Scan for the cell matching the given text and deliver its [x, y] coordinate at center. 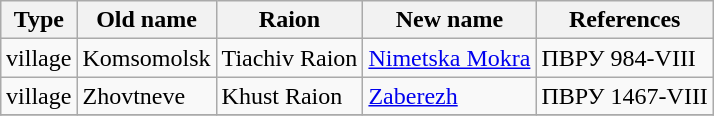
Komsomolsk [146, 58]
Nimetska Mokra [450, 58]
References [624, 20]
Tiachiv Raion [290, 58]
New name [450, 20]
Khust Raion [290, 96]
ПВРУ 984-VIII [624, 58]
Old name [146, 20]
Raion [290, 20]
Zhovtneve [146, 96]
ПВРУ 1467-VIII [624, 96]
Type [39, 20]
Zaberezh [450, 96]
